Return the [X, Y] coordinate for the center point of the cell that contains the specified text.  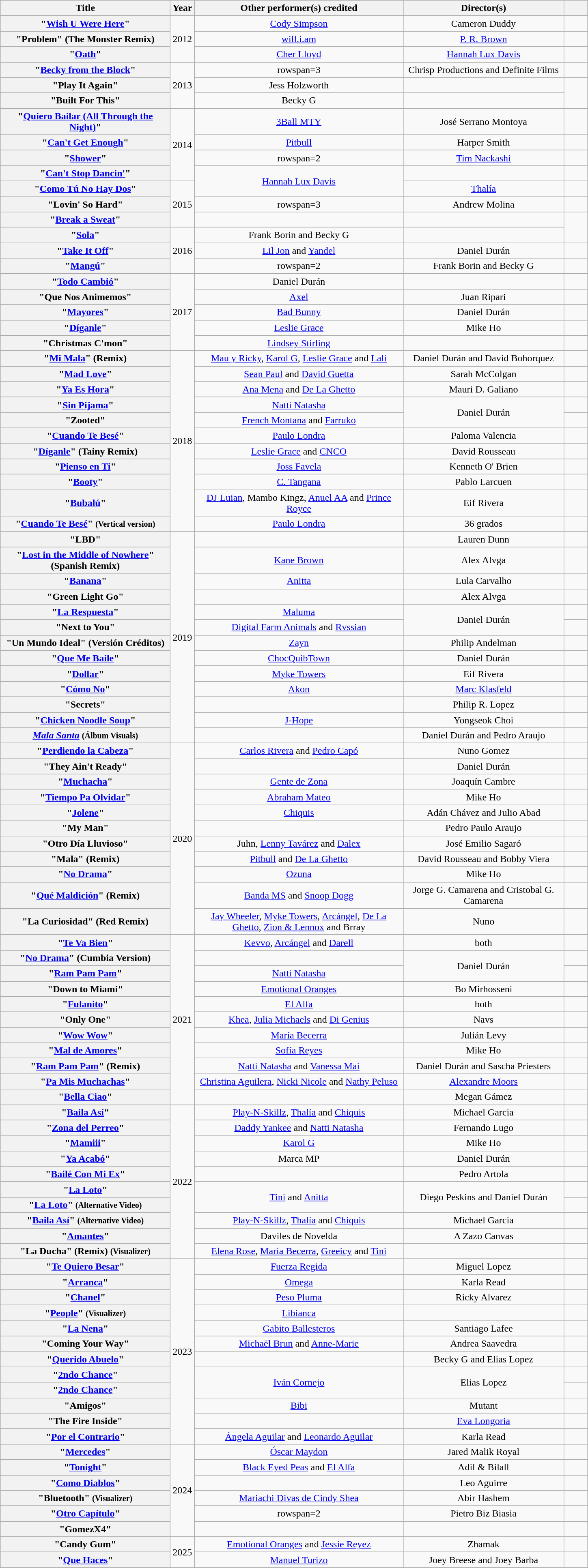
Tim Nackashi [484, 158]
"Candy Gum" [85, 1544]
"Becky from the Block" [85, 70]
C. Tangana [299, 482]
Julián Levy [484, 1035]
El Alfa [299, 1004]
"Que Me Baile" [85, 658]
"Mal de Amores" [85, 1051]
"Te Va Bien" [85, 942]
2018 [183, 441]
Philip R. Lopez [484, 704]
"Por el Contrario" [85, 1436]
Alexandre Moors [484, 1081]
"Tonight" [85, 1467]
2017 [183, 312]
"Baila Así" (Alternative Video) [85, 1220]
"Mangú" [85, 266]
Director(s) [484, 8]
"Que Nos Animemos" [85, 297]
"Problem" (The Monster Remix) [85, 39]
David Rousseau and Bobby Viera [484, 859]
"La Curiosidad" (Red Remix) [85, 921]
"La Respuesta" [85, 612]
will.i.am [299, 39]
Marc Klasfeld [484, 689]
Philip Andelman [484, 643]
Lula Carvalho [484, 581]
"Zooted" [85, 420]
Thalía [484, 189]
"Cuando Te Besé" [85, 435]
J-Hope [299, 720]
Pedro Paulo Araujo [484, 828]
Megan Gámez [484, 1097]
Pietro Biz Biasia [484, 1514]
David Rousseau [484, 451]
"La Ducha" (Remix) (Visualizer) [85, 1251]
"Bailé Con Mi Ex" [85, 1174]
2021 [183, 1019]
Tini and Anitta [299, 1197]
Title [85, 8]
"People" (Visualizer) [85, 1313]
Jay Wheeler, Myke Towers, Arcángel, De La Ghetto, Zion & Lennox and Brray [299, 921]
Jess Holzworth [299, 85]
2022 [183, 1182]
"Mamiii" [85, 1143]
Mutant [484, 1405]
Zayn [299, 643]
"Down to Miami" [85, 989]
2015 [183, 204]
"Built For This" [85, 101]
Daniel Durán and Pedro Araujo [484, 736]
"My Man" [85, 828]
Michaël Brun and Anne-Marie [299, 1344]
"Que Haces" [85, 1560]
"Play It Again" [85, 85]
Axel [299, 297]
P. R. Brown [484, 39]
"Te Quiero Besar" [85, 1267]
Jorge G. Camarena and Cristobal G. Camarena [484, 895]
2023 [183, 1352]
"Christmas C'mon" [85, 343]
Ricky Alvarez [484, 1298]
"Dollar" [85, 674]
Eva Longoria [484, 1421]
Lil Jon and Yandel [299, 251]
Joaquín Cambre [484, 782]
Jared Malik Royal [484, 1452]
"Un Mundo Ideal" (Versión Créditos) [85, 643]
"No Drama" [85, 874]
"La Loto" (Alternative Video) [85, 1205]
Adil & Bilall [484, 1467]
Pitbull and De La Ghetto [299, 859]
"Shower" [85, 158]
Libianca [299, 1313]
Marca MP [299, 1158]
"Ram Pam Pam" (Remix) [85, 1066]
"Quiero Bailar (All Through the Night)" [85, 122]
Abraham Mateo [299, 797]
"Green Light Go" [85, 596]
"Ya Acabó" [85, 1158]
"Sin Pijama" [85, 405]
Khea, Julia Michaels and Di Genius [299, 1020]
Gabito Ballesteros [299, 1328]
Óscar Maydon [299, 1452]
Elias Lopez [484, 1382]
"Baila Así" [85, 1112]
"Pa Mis Muchachas" [85, 1081]
Andrew Molina [484, 204]
Lindsey Stirling [299, 343]
Mariachi Divas de Cindy Shea [299, 1498]
"Cuando Te Besé" (Vertical version) [85, 524]
"La Loto" [85, 1189]
"Chicken Noodle Soup" [85, 720]
"Díganle" [85, 328]
Juhn, Lenny Tavárez and Dalex [299, 843]
"Sola" [85, 235]
Yongseok Choi [484, 720]
Adán Chávez and Julio Abad [484, 813]
"Lost in the Middle of Nowhere" (Spanish Remix) [85, 560]
Daniel Durán and Sascha Priesters [484, 1066]
Manuel Turizo [299, 1560]
Leslie Grace [299, 328]
"Bubalú" [85, 503]
"Mayores" [85, 312]
French Montana and Farruko [299, 420]
2016 [183, 251]
Joss Favela [299, 467]
Sean Paul and David Guetta [299, 374]
36 grados [484, 524]
"Bluetooth" (Visualizer) [85, 1498]
"Bella Ciao" [85, 1097]
Omega [299, 1282]
Juan Ripari [484, 297]
2025 [183, 1552]
Ozuna [299, 874]
Becky G and Elias Lopez [484, 1359]
3Ball MTY [299, 122]
2024 [183, 1490]
"Díganle" (Tainy Remix) [85, 451]
"Can't Get Enough" [85, 142]
"Cómo No" [85, 689]
"Lovin' So Hard" [85, 204]
2014 [183, 144]
Ángela Aguilar and Leonardo Aguilar [299, 1436]
"Jolene" [85, 813]
2019 [183, 637]
"Amantes" [85, 1236]
"Wish U Were Here" [85, 24]
Chiquis [299, 813]
"Todo Cambió" [85, 281]
Banda MS and Snoop Dogg [299, 895]
José Emilio Sagaró [484, 843]
Black Eyed Peas and El Alfa [299, 1467]
"Mercedes" [85, 1452]
"LBD" [85, 539]
"Break a Sweat" [85, 220]
Abir Hashem [484, 1498]
"Otro Capítulo" [85, 1514]
Becky G [299, 101]
"Mad Love" [85, 374]
Cher Lloyd [299, 54]
Pablo Larcuen [484, 482]
Kane Brown [299, 560]
Miguel Lopez [484, 1267]
José Serrano Montoya [484, 122]
Iván Cornejo [299, 1382]
Carlos Rivera and Pedro Capó [299, 751]
"Otro Día Lluvioso" [85, 843]
"Perdiendo la Cabeza" [85, 751]
"Next to You" [85, 627]
Bad Bunny [299, 312]
Pedro Artola [484, 1174]
"Muchacha" [85, 782]
"No Drama" (Cumbia Version) [85, 958]
"Coming Your Way" [85, 1344]
Fuerza Regida [299, 1267]
Bibi [299, 1405]
"Oath" [85, 54]
"Amigos" [85, 1405]
2020 [183, 839]
"Fulanito" [85, 1004]
Daviles de Novelda [299, 1236]
Fernando Lugo [484, 1128]
María Becerra [299, 1035]
"The Fire Inside" [85, 1421]
Karol G [299, 1143]
"Querido Abuelo" [85, 1359]
"They Ain't Ready" [85, 766]
Kevvo, Arcángel and Darell [299, 942]
Santiago Lafee [484, 1328]
"Booty" [85, 482]
Mala Santa (Álbum Visuals) [85, 736]
Mauri D. Galiano [484, 389]
"Mi Mala" (Remix) [85, 358]
Daddy Yankee and Natti Natasha [299, 1128]
Myke Towers [299, 674]
Diego Peskins and Daniel Durán [484, 1197]
"Qué Maldición" (Remix) [85, 895]
"Secrets" [85, 704]
Maluma [299, 612]
Leo Aguirre [484, 1483]
"Can't Stop Dancin'" [85, 173]
Emotional Oranges [299, 989]
"Take It Off" [85, 251]
"Banana" [85, 581]
Pitbull [299, 142]
Bo Mirhosseni [484, 989]
DJ Luian, Mambo Kingz, Anuel AA and Prince Royce [299, 503]
Harper Smith [484, 142]
Sofía Reyes [299, 1051]
Cameron Duddy [484, 24]
Peso Pluma [299, 1298]
Andrea Saavedra [484, 1344]
"GomezX4" [85, 1529]
Chrisp Productions and Definite Films [484, 70]
Emotional Oranges and Jessie Reyez [299, 1544]
ChocQuibTown [299, 658]
"Ram Pam Pam" [85, 973]
Anitta [299, 581]
"Zona del Perreo" [85, 1128]
"La Nena" [85, 1328]
Leslie Grace and CNCO [299, 451]
Year [183, 8]
Kenneth O' Brien [484, 467]
"Arranca" [85, 1282]
Nuno Gomez [484, 751]
Sarah McColgan [484, 374]
"Ya Es Hora" [85, 389]
Navs [484, 1020]
Ana Mena and De La Ghetto [299, 389]
"Only One" [85, 1020]
"Mala" (Remix) [85, 859]
2013 [183, 85]
"Como Tú No Hay Dos" [85, 189]
Other performer(s) credited [299, 8]
Paloma Valencia [484, 435]
"Chanel" [85, 1298]
Elena Rose, María Becerra, Greeicy and Tini [299, 1251]
Daniel Durán and David Bohorquez [484, 358]
Gente de Zona [299, 782]
Joey Breese and Joey Barba [484, 1560]
Digital Farm Animals and Rvssian [299, 627]
Nuno [484, 921]
2012 [183, 39]
Mau y Ricky, Karol G, Leslie Grace and Lali [299, 358]
A Zazo Canvas [484, 1236]
Cody Simpson [299, 24]
"Tiempo Pa Olvidar" [85, 797]
Zhamak [484, 1544]
"Como Diablos" [85, 1483]
Akon [299, 689]
"Pienso en Ti" [85, 467]
Natti Natasha and Vanessa Mai [299, 1066]
Lauren Dunn [484, 539]
Christina Aguilera, Nicki Nicole and Nathy Peluso [299, 1081]
"Wow Wow" [85, 1035]
